Find where the given text appears and provide that cell's center as [X, Y] coordinate. 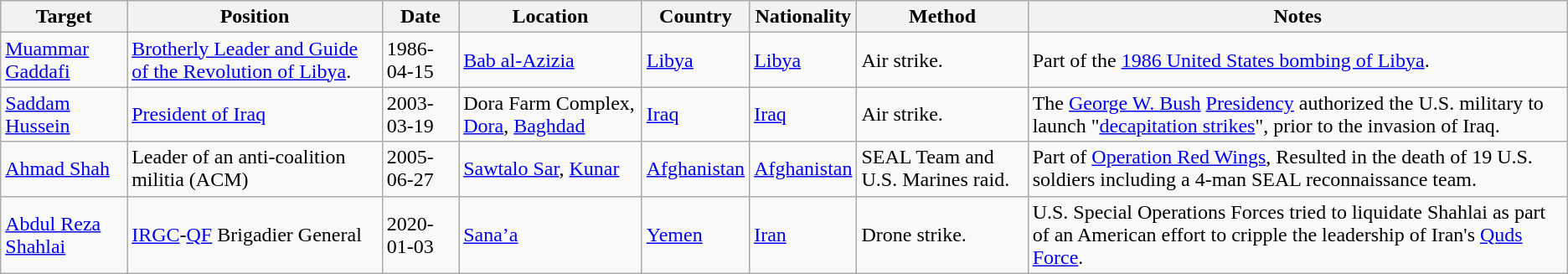
Abdul Reza Shahlai [64, 235]
Saddam Hussein [64, 114]
IRGC-QF Brigadier General [255, 235]
2005-06-27 [420, 169]
Part of Operation Red Wings, Resulted in the death of 19 U.S. soldiers including a 4-man SEAL reconnaissance team. [1297, 169]
1986-04-15 [420, 60]
Drone strike. [942, 235]
Location [551, 17]
Ahmad Shah [64, 169]
Nationality [803, 17]
2003-03-19 [420, 114]
Brotherly Leader and Guide of the Revolution of Libya. [255, 60]
Position [255, 17]
Leader of an anti-coalition militia (ACM) [255, 169]
Yemen [695, 235]
Iran [803, 235]
Sana’a [551, 235]
Target [64, 17]
Bab al-Azizia [551, 60]
SEAL Team and U.S. Marines raid. [942, 169]
Muammar Gaddafi [64, 60]
Country [695, 17]
Part of the 1986 United States bombing of Libya. [1297, 60]
The George W. Bush Presidency authorized the U.S. military to launch "decapitation strikes", prior to the invasion of Iraq. [1297, 114]
Sawtalo Sar, Kunar [551, 169]
President of Iraq [255, 114]
Dora Farm Complex, Dora, Baghdad [551, 114]
2020-01-03 [420, 235]
U.S. Special Operations Forces tried to liquidate Shahlai as part of an American effort to cripple the leadership of Iran's Quds Force. [1297, 235]
Notes [1297, 17]
Date [420, 17]
Method [942, 17]
